Capture the cell that displays the provided text and extract its [x, y] central coordinate. 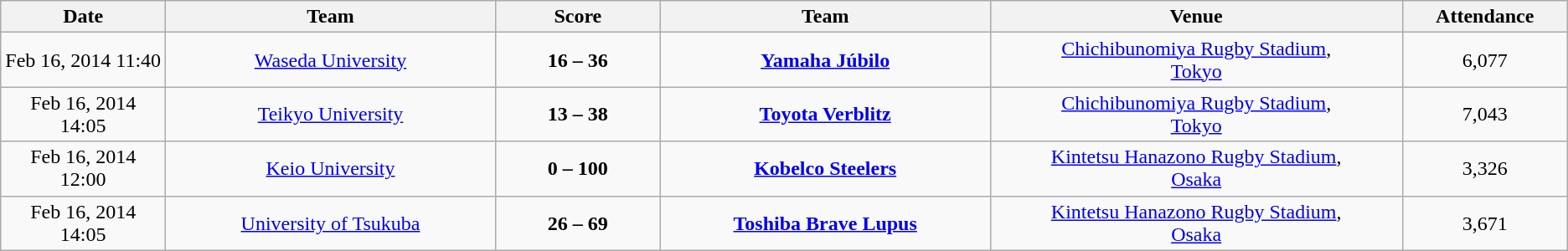
16 – 36 [578, 60]
Yamaha Júbilo [825, 60]
University of Tsukuba [331, 223]
Feb 16, 2014 11:40 [84, 60]
Kobelco Steelers [825, 169]
Date [84, 17]
0 – 100 [578, 169]
Venue [1196, 17]
Keio University [331, 169]
6,077 [1484, 60]
7,043 [1484, 114]
3,326 [1484, 169]
Feb 16, 2014 12:00 [84, 169]
3,671 [1484, 223]
13 – 38 [578, 114]
Toyota Verblitz [825, 114]
Waseda University [331, 60]
26 – 69 [578, 223]
Toshiba Brave Lupus [825, 223]
Score [578, 17]
Teikyo University [331, 114]
Attendance [1484, 17]
